Determine the (x, y) coordinate at the center of the cell enclosing the given text.  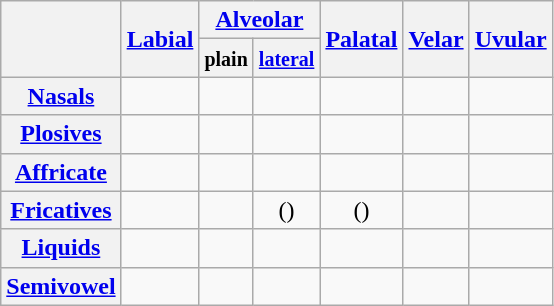
Labial (160, 39)
Affricate (61, 172)
Semivowel (61, 286)
lateral (286, 58)
Nasals (61, 96)
Liquids (61, 248)
Alveolar (260, 20)
plain (226, 58)
Velar (436, 39)
Uvular (510, 39)
Fricatives (61, 210)
Palatal (362, 39)
Plosives (61, 134)
